Detect which cell encompasses the target text, then output its [X, Y] center coordinate. 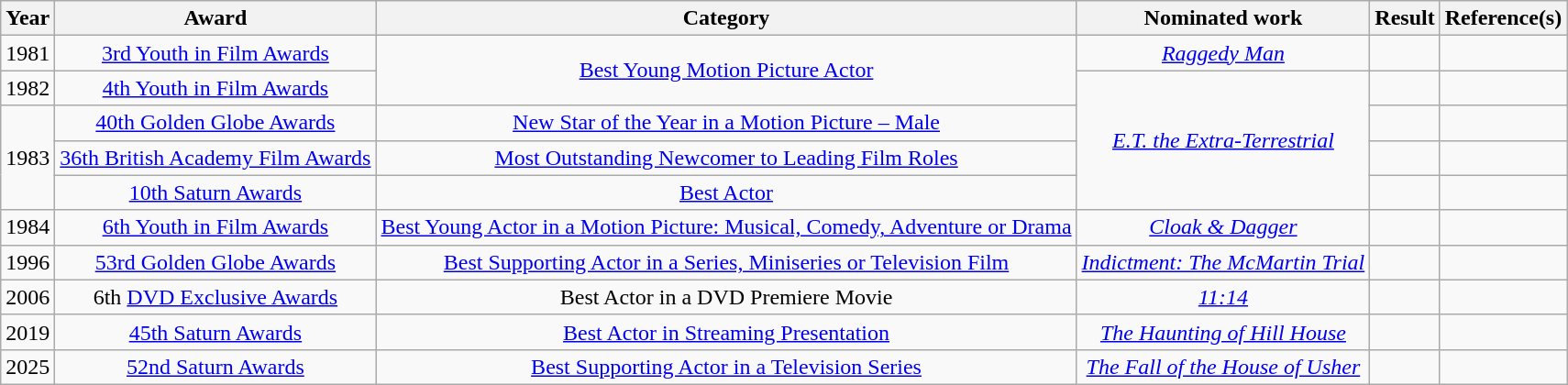
36th British Academy Film Awards [215, 158]
1984 [28, 227]
Year [28, 18]
10th Saturn Awards [215, 192]
Best Actor [726, 192]
2025 [28, 367]
6th Youth in Film Awards [215, 227]
Nominated work [1223, 18]
The Fall of the House of Usher [1223, 367]
Best Actor in Streaming Presentation [726, 332]
Cloak & Dagger [1223, 227]
The Haunting of Hill House [1223, 332]
Best Young Motion Picture Actor [726, 71]
New Star of the Year in a Motion Picture – Male [726, 123]
Most Outstanding Newcomer to Leading Film Roles [726, 158]
Result [1405, 18]
Best Young Actor in a Motion Picture: Musical, Comedy, Adventure or Drama [726, 227]
52nd Saturn Awards [215, 367]
Indictment: The McMartin Trial [1223, 262]
1996 [28, 262]
Award [215, 18]
1982 [28, 88]
Best Actor in a DVD Premiere Movie [726, 297]
Reference(s) [1504, 18]
45th Saturn Awards [215, 332]
53rd Golden Globe Awards [215, 262]
6th DVD Exclusive Awards [215, 297]
4th Youth in Film Awards [215, 88]
1981 [28, 53]
Raggedy Man [1223, 53]
E.T. the Extra-Terrestrial [1223, 140]
2006 [28, 297]
3rd Youth in Film Awards [215, 53]
Best Supporting Actor in a Television Series [726, 367]
11:14 [1223, 297]
Category [726, 18]
40th Golden Globe Awards [215, 123]
1983 [28, 158]
Best Supporting Actor in a Series, Miniseries or Television Film [726, 262]
2019 [28, 332]
